Locate the cell with the specified text and output its [X, Y] center coordinate. 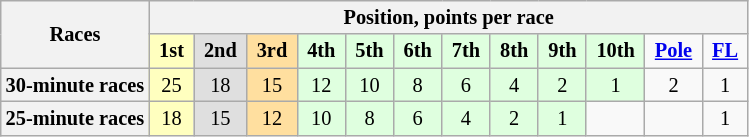
Position, points per race [448, 17]
2nd [220, 51]
1st [172, 51]
30-minute races [75, 85]
7th [466, 51]
3rd [272, 51]
Pole [674, 51]
5th [369, 51]
8th [514, 51]
FL [725, 51]
6th [418, 51]
25-minute races [75, 118]
9th [562, 51]
Races [75, 34]
25 [172, 85]
10th [615, 51]
4th [321, 51]
